Capture the cell that displays the provided text and extract its [x, y] central coordinate. 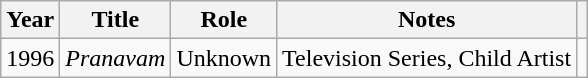
Title [116, 20]
1996 [30, 58]
Unknown [224, 58]
Television Series, Child Artist [427, 58]
Year [30, 20]
Role [224, 20]
Pranavam [116, 58]
Notes [427, 20]
